Provide the (x, y) coordinate of the cell's center where the given text is located.  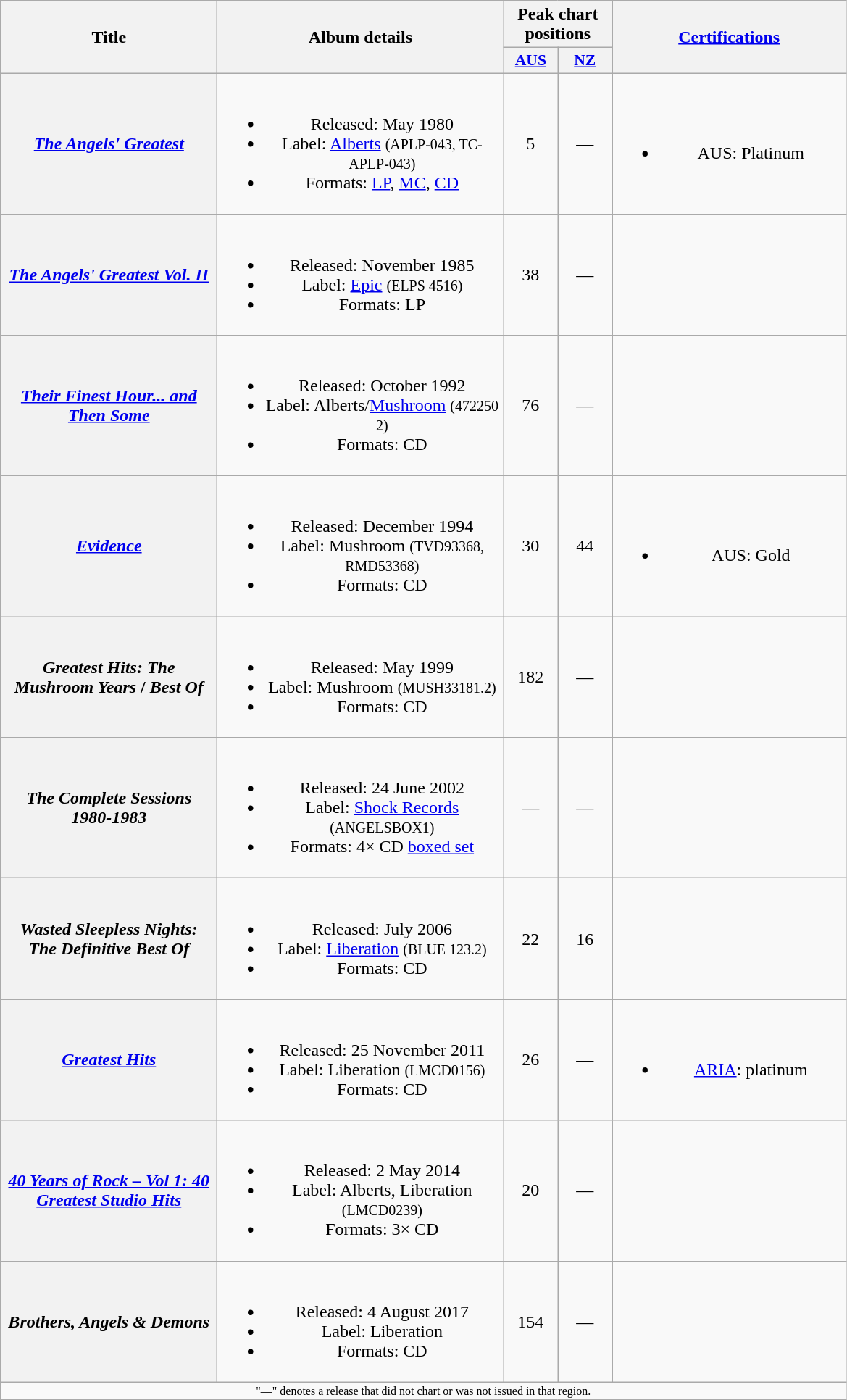
182 (530, 677)
Their Finest Hour... and Then Some (109, 406)
Released: November 1985Label: Epic (ELPS 4516)Formats: LP (361, 275)
Greatest Hits (109, 1059)
Wasted Sleepless Nights: The Definitive Best Of (109, 939)
Title (109, 38)
5 (530, 143)
154 (530, 1322)
Brothers, Angels & Demons (109, 1322)
Certifications (729, 38)
Released: July 2006Label: Liberation (BLUE 123.2)Formats: CD (361, 939)
Released: May 1999Label: Mushroom (MUSH33181.2)Formats: CD (361, 677)
Album details (361, 38)
Evidence (109, 546)
Released: December 1994Label: Mushroom (TVD93368, RMD53368)Formats: CD (361, 546)
The Complete Sessions 1980-1983 (109, 808)
AUS: Platinum (729, 143)
Released: May 1980Label: Alberts (APLP-043, TC-APLP-043)Formats: LP, MC, CD (361, 143)
NZ (585, 61)
AUS: Gold (729, 546)
Released: October 1992Label: Alberts/Mushroom (472250 2)Formats: CD (361, 406)
ARIA: platinum (729, 1059)
Peak chart positions (558, 25)
44 (585, 546)
16 (585, 939)
Released: 25 November 2011Label: Liberation (LMCD0156)Formats: CD (361, 1059)
AUS (530, 61)
30 (530, 546)
The Angels' Greatest Vol. II (109, 275)
20 (530, 1191)
"—" denotes a release that did not chart or was not issued in that region. (423, 1391)
26 (530, 1059)
38 (530, 275)
22 (530, 939)
The Angels' Greatest (109, 143)
Greatest Hits: The Mushroom Years / Best Of (109, 677)
Released: 2 May 2014Label: Alberts, Liberation (LMCD0239)Formats: 3× CD (361, 1191)
Released: 24 June 2002Label: Shock Records (ANGELSBOX1)Formats: 4× CD boxed set (361, 808)
76 (530, 406)
40 Years of Rock – Vol 1: 40 Greatest Studio Hits (109, 1191)
Released: 4 August 2017Label: LiberationFormats: CD (361, 1322)
